From the cell containing the given text, extract its center point as [X, Y] coordinate. 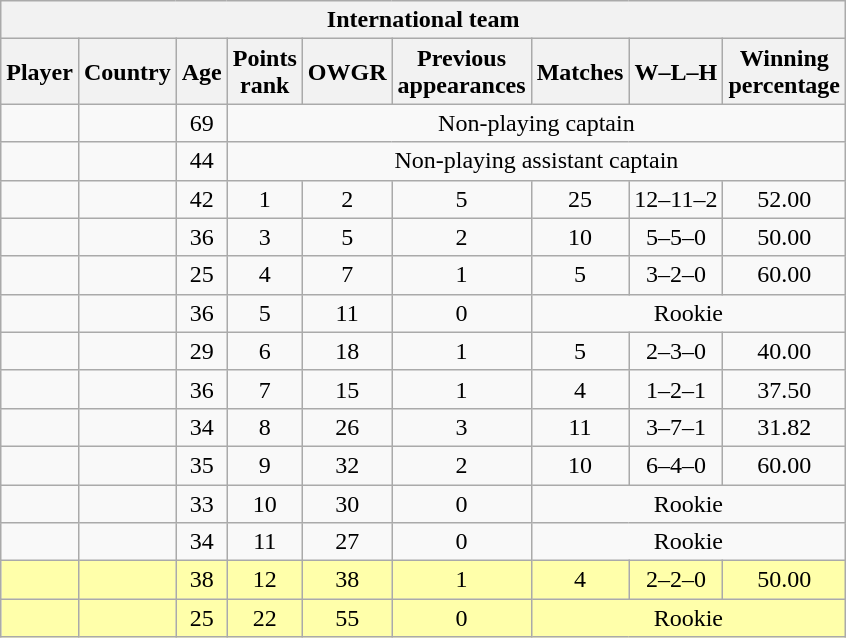
Pointsrank [264, 72]
Non-playing captain [536, 123]
18 [347, 351]
12 [264, 580]
35 [202, 465]
1–2–1 [676, 389]
Winningpercentage [784, 72]
44 [202, 161]
55 [347, 618]
2–2–0 [676, 580]
31.82 [784, 427]
52.00 [784, 199]
37.50 [784, 389]
29 [202, 351]
6 [264, 351]
69 [202, 123]
3–7–1 [676, 427]
Age [202, 72]
International team [424, 20]
40.00 [784, 351]
5–5–0 [676, 237]
OWGR [347, 72]
30 [347, 503]
2–3–0 [676, 351]
Matches [580, 72]
Previousappearances [462, 72]
3–2–0 [676, 275]
9 [264, 465]
8 [264, 427]
15 [347, 389]
W–L–H [676, 72]
Country [127, 72]
27 [347, 542]
Non-playing assistant captain [536, 161]
42 [202, 199]
33 [202, 503]
6–4–0 [676, 465]
26 [347, 427]
Player [40, 72]
12–11–2 [676, 199]
32 [347, 465]
22 [264, 618]
